Identify which cell holds the provided text, then report its (x, y) central coordinate. 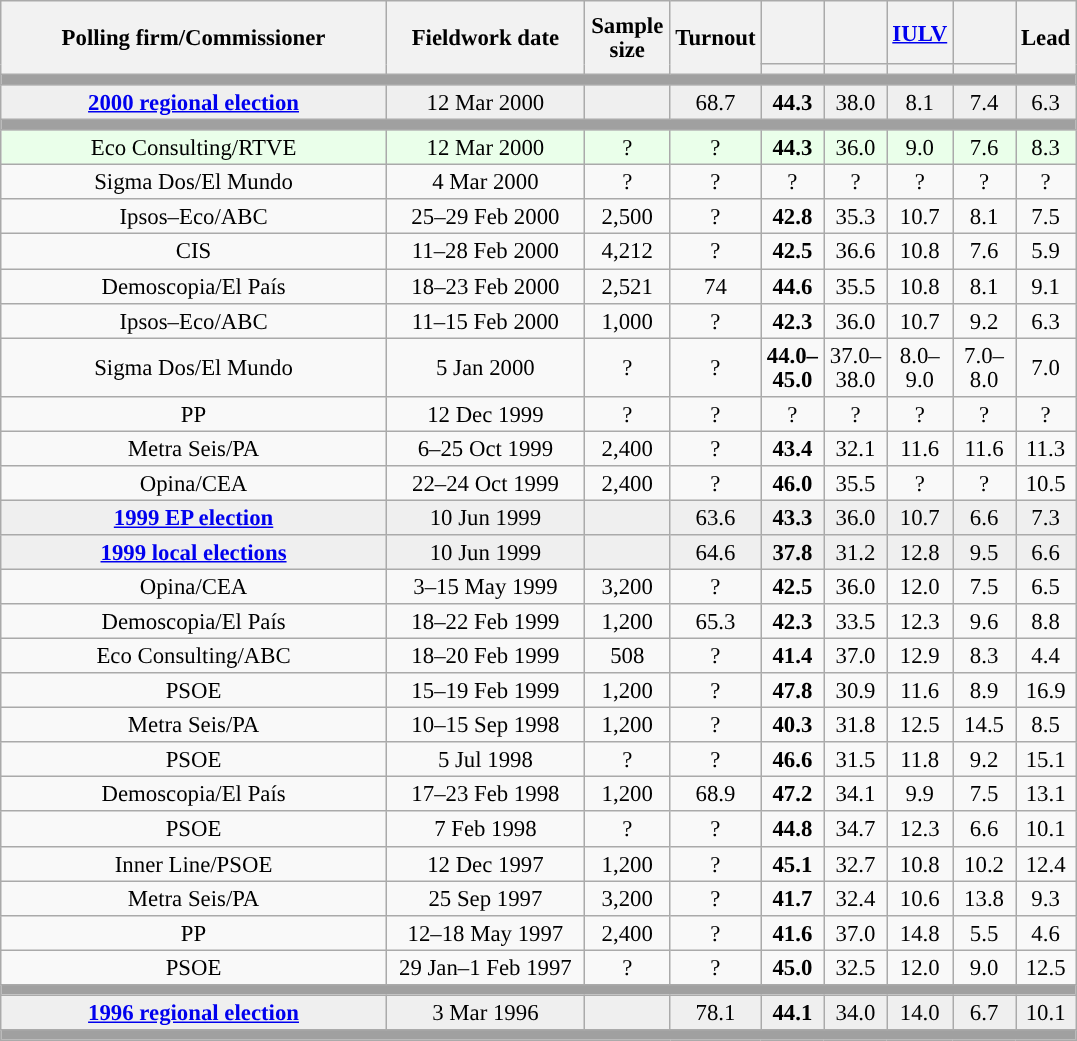
44.0–45.0 (792, 368)
68.7 (716, 102)
37.8 (792, 552)
18–20 Feb 1999 (485, 656)
4,212 (627, 252)
78.1 (716, 1012)
46.6 (792, 760)
14.0 (920, 1012)
18–22 Feb 1999 (485, 622)
9.5 (984, 552)
5 Jul 1998 (485, 760)
6.5 (1046, 586)
2,500 (627, 218)
6.7 (984, 1012)
5.9 (1046, 252)
47.2 (792, 794)
65.3 (716, 622)
25–29 Feb 2000 (485, 218)
45.1 (792, 864)
44.8 (792, 830)
41.4 (792, 656)
29 Jan–1 Feb 1997 (485, 968)
32.5 (856, 968)
CIS (194, 252)
30.9 (856, 690)
10–15 Sep 1998 (485, 726)
36.6 (856, 252)
31.5 (856, 760)
12 Dec 1999 (485, 414)
3–15 May 1999 (485, 586)
3 Mar 1996 (485, 1012)
8.9 (984, 690)
Turnout (716, 38)
1999 local elections (194, 552)
35.3 (856, 218)
38.0 (856, 102)
11–28 Feb 2000 (485, 252)
11–15 Feb 2000 (485, 320)
7 Feb 1998 (485, 830)
41.7 (792, 898)
7.4 (984, 102)
64.6 (716, 552)
43.4 (792, 448)
9.6 (984, 622)
34.1 (856, 794)
9.9 (920, 794)
Eco Consulting/RTVE (194, 148)
4.6 (1046, 932)
34.7 (856, 830)
2,521 (627, 286)
31.2 (856, 552)
Sample size (627, 38)
31.8 (856, 726)
12.4 (1046, 864)
8.0–9.0 (920, 368)
Polling firm/Commissioner (194, 38)
63.6 (716, 518)
1999 EP election (194, 518)
8.5 (1046, 726)
15–19 Feb 1999 (485, 690)
25 Sep 1997 (485, 898)
13.1 (1046, 794)
22–24 Oct 1999 (485, 484)
12 Dec 1997 (485, 864)
1,000 (627, 320)
42.8 (792, 218)
1996 regional election (194, 1012)
4.4 (1046, 656)
44.1 (792, 1012)
32.1 (856, 448)
37.0–38.0 (856, 368)
5.5 (984, 932)
17–23 Feb 1998 (485, 794)
IULV (920, 32)
9.1 (1046, 286)
14.8 (920, 932)
43.3 (792, 518)
41.6 (792, 932)
7.3 (1046, 518)
14.5 (984, 726)
11.8 (920, 760)
Inner Line/PSOE (194, 864)
15.1 (1046, 760)
74 (716, 286)
68.9 (716, 794)
10.5 (1046, 484)
Fieldwork date (485, 38)
7.0 (1046, 368)
18–23 Feb 2000 (485, 286)
10.2 (984, 864)
46.0 (792, 484)
12.8 (920, 552)
34.0 (856, 1012)
44.6 (792, 286)
12.9 (920, 656)
12–18 May 1997 (485, 932)
32.4 (856, 898)
Eco Consulting/ABC (194, 656)
40.3 (792, 726)
2000 regional election (194, 102)
8.8 (1046, 622)
4 Mar 2000 (485, 182)
13.8 (984, 898)
32.7 (856, 864)
33.5 (856, 622)
6–25 Oct 1999 (485, 448)
47.8 (792, 690)
7.0–8.0 (984, 368)
9.3 (1046, 898)
5 Jan 2000 (485, 368)
11.3 (1046, 448)
10.6 (920, 898)
45.0 (792, 968)
16.9 (1046, 690)
508 (627, 656)
Lead (1046, 38)
